Detect which cell encompasses the target text, then output its (x, y) center coordinate. 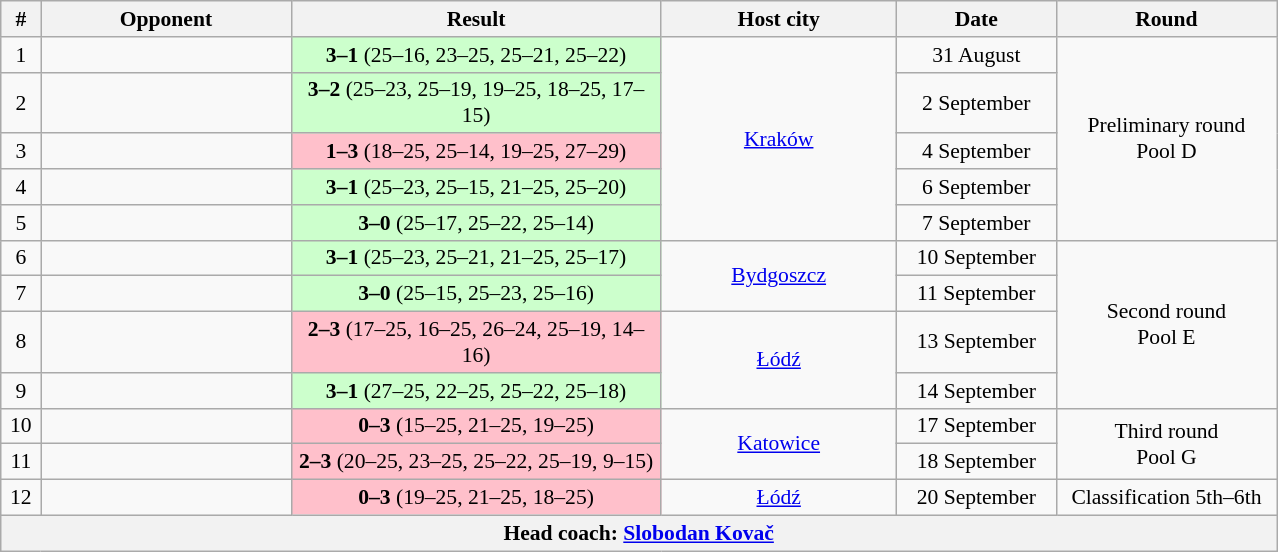
2 September (976, 102)
Katowice (778, 444)
12 (21, 498)
11 (21, 462)
14 September (976, 391)
Host city (778, 19)
# (21, 19)
Third roundPool G (1166, 444)
5 (21, 223)
3–0 (25–17, 25–22, 25–14) (476, 223)
Kraków (778, 139)
3–2 (25–23, 25–19, 19–25, 18–25, 17–15) (476, 102)
7 (21, 294)
6 (21, 258)
7 September (976, 223)
Opponent (166, 19)
10 (21, 426)
4 September (976, 152)
1 (21, 55)
11 September (976, 294)
10 September (976, 258)
20 September (976, 498)
13 September (976, 342)
0–3 (15–25, 21–25, 19–25) (476, 426)
Bydgoszcz (778, 276)
0–3 (19–25, 21–25, 18–25) (476, 498)
3–1 (25–16, 23–25, 25–21, 25–22) (476, 55)
3–0 (25–15, 25–23, 25–16) (476, 294)
3–1 (27–25, 22–25, 25–22, 25–18) (476, 391)
3–1 (25–23, 25–15, 21–25, 25–20) (476, 187)
3–1 (25–23, 25–21, 21–25, 25–17) (476, 258)
Classification 5th–6th (1166, 498)
Second roundPool E (1166, 324)
1–3 (18–25, 25–14, 19–25, 27–29) (476, 152)
Round (1166, 19)
4 (21, 187)
2–3 (17–25, 16–25, 26–24, 25–19, 14–16) (476, 342)
9 (21, 391)
6 September (976, 187)
2–3 (20–25, 23–25, 25–22, 25–19, 9–15) (476, 462)
31 August (976, 55)
3 (21, 152)
Preliminary roundPool D (1166, 139)
18 September (976, 462)
8 (21, 342)
Date (976, 19)
2 (21, 102)
17 September (976, 426)
Result (476, 19)
Head coach: Slobodan Kovač (639, 533)
